For the text-containing cell, return its midpoint in (x, y) coordinate format. 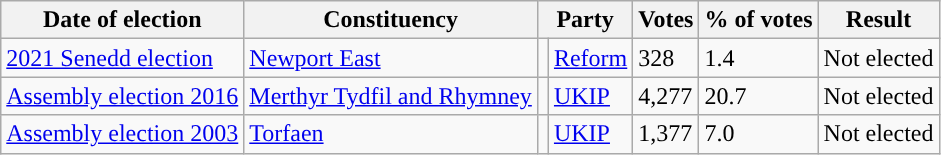
1,377 (666, 134)
4,277 (666, 96)
Votes (666, 20)
Reform (590, 58)
7.0 (758, 134)
Constituency (391, 20)
Assembly election 2003 (122, 134)
328 (666, 58)
Newport East (391, 58)
Date of election (122, 20)
Result (878, 20)
2021 Senedd election (122, 58)
Torfaen (391, 134)
Merthyr Tydfil and Rhymney (391, 96)
20.7 (758, 96)
Party (584, 20)
1.4 (758, 58)
Assembly election 2016 (122, 96)
% of votes (758, 20)
